Search for the cell housing the specified text and yield its [x, y] center coordinate. 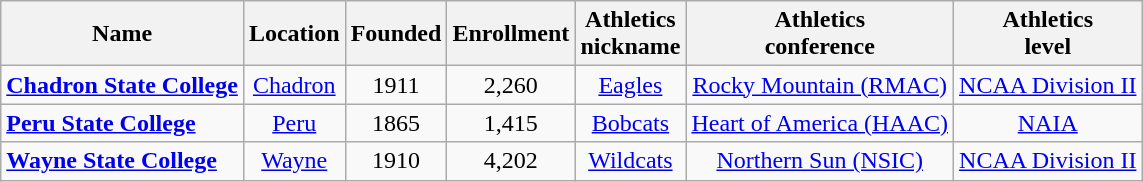
Bobcats [630, 123]
2,260 [511, 85]
Wildcats [630, 161]
NAIA [1048, 123]
Location [294, 34]
Name [122, 34]
Enrollment [511, 34]
Wayne [294, 161]
1910 [396, 161]
Athleticslevel [1048, 34]
Rocky Mountain (RMAC) [820, 85]
Heart of America (HAAC) [820, 123]
4,202 [511, 161]
Eagles [630, 85]
Athleticsconference [820, 34]
1911 [396, 85]
Founded [396, 34]
Chadron [294, 85]
Chadron State College [122, 85]
Peru [294, 123]
1865 [396, 123]
1,415 [511, 123]
Northern Sun (NSIC) [820, 161]
Peru State College [122, 123]
Athleticsnickname [630, 34]
Wayne State College [122, 161]
